Provide the [X, Y] coordinate of the cell's center where the given text is located.  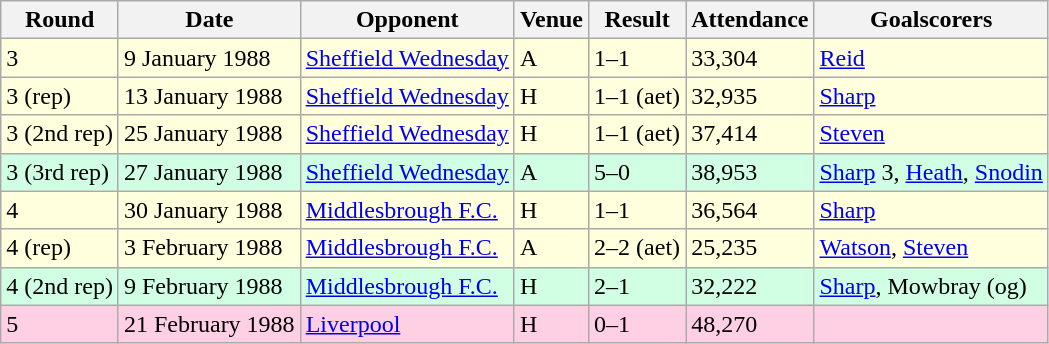
3 February 1988 [209, 248]
48,270 [750, 324]
3 (2nd rep) [60, 134]
9 January 1988 [209, 58]
9 February 1988 [209, 286]
5–0 [638, 172]
4 (rep) [60, 248]
Liverpool [407, 324]
4 [60, 210]
Sharp, Mowbray (og) [931, 286]
3 (3rd rep) [60, 172]
30 January 1988 [209, 210]
32,935 [750, 96]
Date [209, 20]
5 [60, 324]
36,564 [750, 210]
25,235 [750, 248]
Venue [551, 20]
38,953 [750, 172]
2–1 [638, 286]
Goalscorers [931, 20]
Result [638, 20]
Steven [931, 134]
4 (2nd rep) [60, 286]
Watson, Steven [931, 248]
2–2 (aet) [638, 248]
32,222 [750, 286]
Attendance [750, 20]
Reid [931, 58]
Round [60, 20]
27 January 1988 [209, 172]
37,414 [750, 134]
13 January 1988 [209, 96]
Sharp 3, Heath, Snodin [931, 172]
25 January 1988 [209, 134]
3 [60, 58]
0–1 [638, 324]
Opponent [407, 20]
21 February 1988 [209, 324]
33,304 [750, 58]
3 (rep) [60, 96]
